Find where the given text appears and provide that cell's center as (X, Y) coordinate. 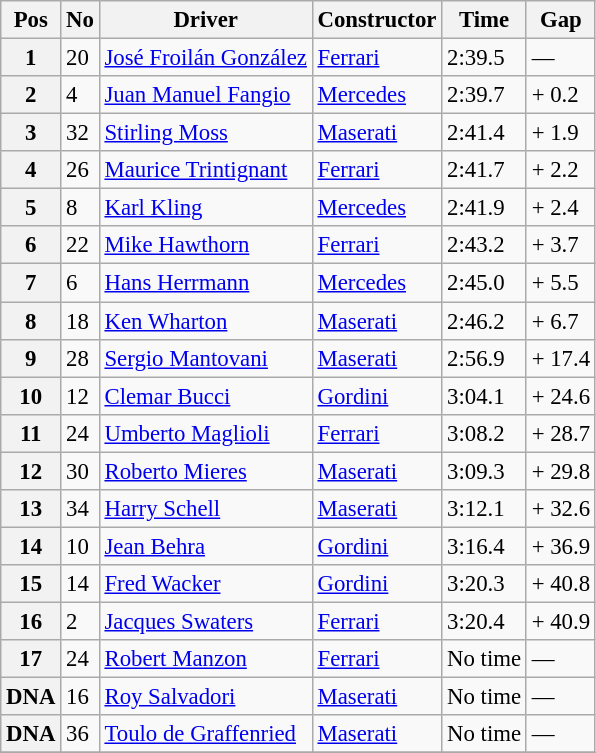
No (80, 20)
22 (80, 245)
20 (80, 58)
+ 40.8 (560, 584)
2:41.4 (484, 133)
1 (31, 58)
+ 17.4 (560, 358)
17 (31, 659)
Stirling Moss (206, 133)
7 (31, 283)
Karl Kling (206, 208)
+ 32.6 (560, 509)
18 (80, 321)
13 (31, 509)
+ 2.4 (560, 208)
+ 24.6 (560, 396)
34 (80, 509)
+ 40.9 (560, 621)
9 (31, 358)
+ 6.7 (560, 321)
3:20.4 (484, 621)
2:43.2 (484, 245)
Fred Wacker (206, 584)
+ 3.7 (560, 245)
2:45.0 (484, 283)
+ 29.8 (560, 471)
Hans Herrmann (206, 283)
+ 2.2 (560, 170)
Maurice Trintignant (206, 170)
+ 36.9 (560, 546)
Constructor (377, 20)
Roberto Mieres (206, 471)
Time (484, 20)
3:20.3 (484, 584)
Jean Behra (206, 546)
3:04.1 (484, 396)
Sergio Mantovani (206, 358)
3:08.2 (484, 433)
Roy Salvadori (206, 697)
+ 5.5 (560, 283)
3 (31, 133)
3:09.3 (484, 471)
Ken Wharton (206, 321)
Mike Hawthorn (206, 245)
2:41.7 (484, 170)
3:16.4 (484, 546)
+ 28.7 (560, 433)
5 (31, 208)
Robert Manzon (206, 659)
36 (80, 734)
Gap (560, 20)
28 (80, 358)
Clemar Bucci (206, 396)
2:46.2 (484, 321)
Toulo de Graffenried (206, 734)
Driver (206, 20)
2:56.9 (484, 358)
2:39.7 (484, 95)
2:41.9 (484, 208)
3:12.1 (484, 509)
2:39.5 (484, 58)
Juan Manuel Fangio (206, 95)
+ 0.2 (560, 95)
11 (31, 433)
26 (80, 170)
Umberto Maglioli (206, 433)
Harry Schell (206, 509)
30 (80, 471)
Jacques Swaters (206, 621)
15 (31, 584)
José Froilán González (206, 58)
Pos (31, 20)
32 (80, 133)
+ 1.9 (560, 133)
